Pinpoint the cell where the given text exists, returning its (X, Y) midpoint coordinate. 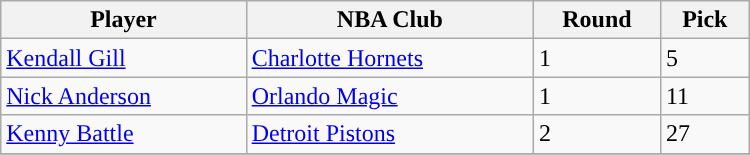
11 (704, 96)
Nick Anderson (124, 96)
Orlando Magic (390, 96)
27 (704, 134)
Player (124, 20)
Charlotte Hornets (390, 58)
Kenny Battle (124, 134)
2 (598, 134)
Kendall Gill (124, 58)
Pick (704, 20)
Detroit Pistons (390, 134)
5 (704, 58)
Round (598, 20)
NBA Club (390, 20)
